Find where the given text appears and provide that cell's center as (x, y) coordinate. 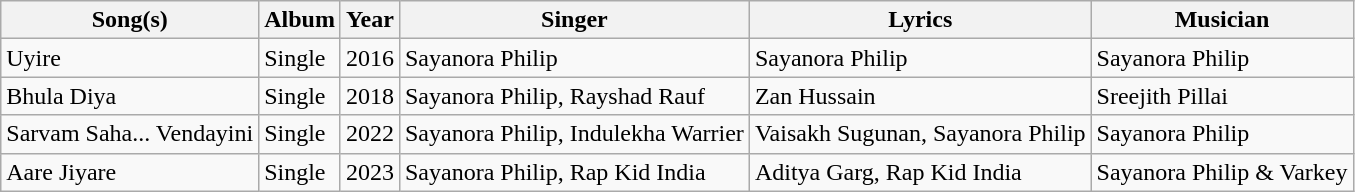
2022 (370, 134)
Sayanora Philip, Rap Kid India (574, 172)
Vaisakh Sugunan, Sayanora Philip (920, 134)
Sayanora Philip & Varkey (1222, 172)
Aare Jiyare (130, 172)
Aditya Garg, Rap Kid India (920, 172)
Bhula Diya (130, 96)
Lyrics (920, 20)
Sayanora Philip, Rayshad Rauf (574, 96)
Song(s) (130, 20)
Sayanora Philip, Indulekha Warrier (574, 134)
Album (300, 20)
Sreejith Pillai (1222, 96)
2016 (370, 58)
2023 (370, 172)
2018 (370, 96)
Year (370, 20)
Singer (574, 20)
Uyire (130, 58)
Zan Hussain (920, 96)
Musician (1222, 20)
Sarvam Saha... Vendayini (130, 134)
